Locate the cell with the specified text and output its [x, y] center coordinate. 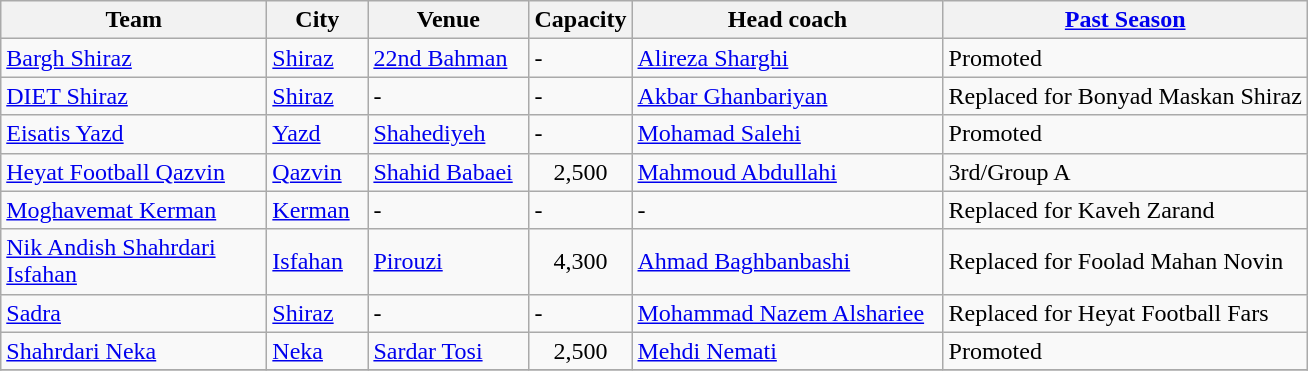
Mahmoud Abdullahi [788, 172]
Akbar Ghanbariyan [788, 96]
3rd/Group A [1125, 172]
Sadra [134, 313]
Alireza Sharghi [788, 58]
Heyat Football Qazvin [134, 172]
Venue [448, 20]
Shahrdari Neka [134, 351]
Shahid Babaei [448, 172]
Sardar Tosi [448, 351]
Shahediyeh [448, 134]
Replaced for Heyat Football Fars [1125, 313]
4,300 [580, 262]
Bargh Shiraz [134, 58]
Mehdi Nemati [788, 351]
Ahmad Baghbanbashi [788, 262]
City [318, 20]
Mohammad Nazem Alshariee [788, 313]
Past Season [1125, 20]
Capacity [580, 20]
Eisatis Yazd [134, 134]
Team [134, 20]
22nd Bahman [448, 58]
Replaced for Bonyad Maskan Shiraz [1125, 96]
Pirouzi [448, 262]
Isfahan [318, 262]
Neka [318, 351]
Kerman [318, 210]
Moghavemat Kerman [134, 210]
Yazd [318, 134]
Replaced for Foolad Mahan Novin [1125, 262]
Qazvin [318, 172]
Head coach [788, 20]
Replaced for Kaveh Zarand [1125, 210]
Nik Andish Shahrdari Isfahan [134, 262]
Mohamad Salehi [788, 134]
DIET Shiraz [134, 96]
